Search for the cell housing the specified text and yield its [X, Y] center coordinate. 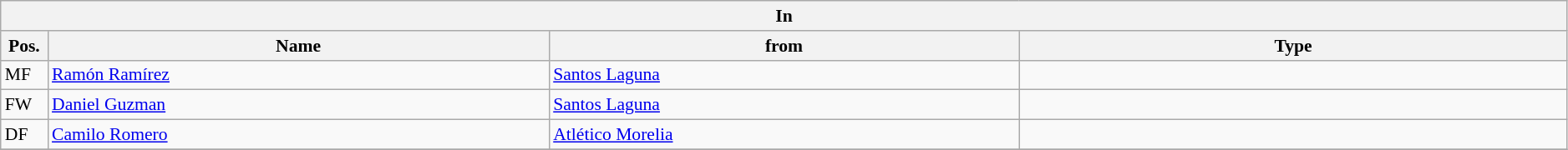
MF [24, 75]
Pos. [24, 46]
from [784, 46]
Atlético Morelia [784, 135]
In [784, 16]
Daniel Guzman [298, 105]
Camilo Romero [298, 135]
Ramón Ramírez [298, 75]
FW [24, 105]
Type [1293, 46]
Name [298, 46]
DF [24, 135]
